Identify which cell holds the provided text, then report its [x, y] central coordinate. 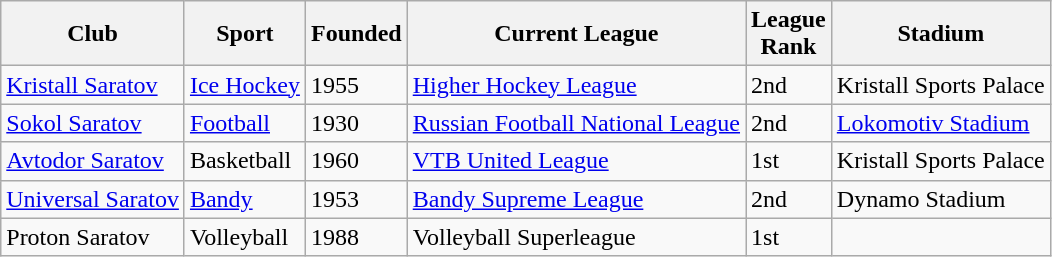
Avtodor Saratov [93, 161]
LeagueRank [789, 34]
1930 [356, 123]
Stadium [940, 34]
Higher Hockey League [576, 85]
Club [93, 34]
Proton Saratov [93, 237]
Russian Football National League [576, 123]
Current League [576, 34]
1953 [356, 199]
Bandy [244, 199]
1960 [356, 161]
Ice Hockey [244, 85]
Founded [356, 34]
Dynamo Stadium [940, 199]
Basketball [244, 161]
Football [244, 123]
Lokomotiv Stadium [940, 123]
Volleyball [244, 237]
Volleyball Superleague [576, 237]
Sokol Saratov [93, 123]
1988 [356, 237]
Bandy Supreme League [576, 199]
VTB United League [576, 161]
Universal Saratov [93, 199]
Sport [244, 34]
1955 [356, 85]
Kristall Saratov [93, 85]
